Provide the [x, y] coordinate of the cell's center where the given text is located.  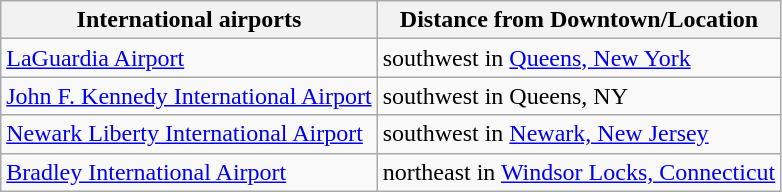
International airports [189, 20]
John F. Kennedy International Airport [189, 96]
Distance from Downtown/Location [579, 20]
southwest in Newark, New Jersey [579, 134]
northeast in Windsor Locks, Connecticut [579, 172]
Bradley International Airport [189, 172]
Newark Liberty International Airport [189, 134]
southwest in Queens, NY [579, 96]
southwest in Queens, New York [579, 58]
LaGuardia Airport [189, 58]
